Scan for the cell matching the given text and deliver its (x, y) coordinate at center. 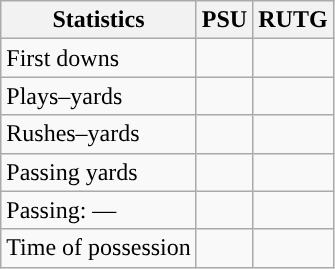
Plays–yards (99, 96)
Passing yards (99, 172)
Statistics (99, 20)
Time of possession (99, 248)
Rushes–yards (99, 134)
Passing: –– (99, 210)
PSU (224, 20)
First downs (99, 58)
RUTG (293, 20)
